Determine the [x, y] coordinate at the center of the cell enclosing the given text.  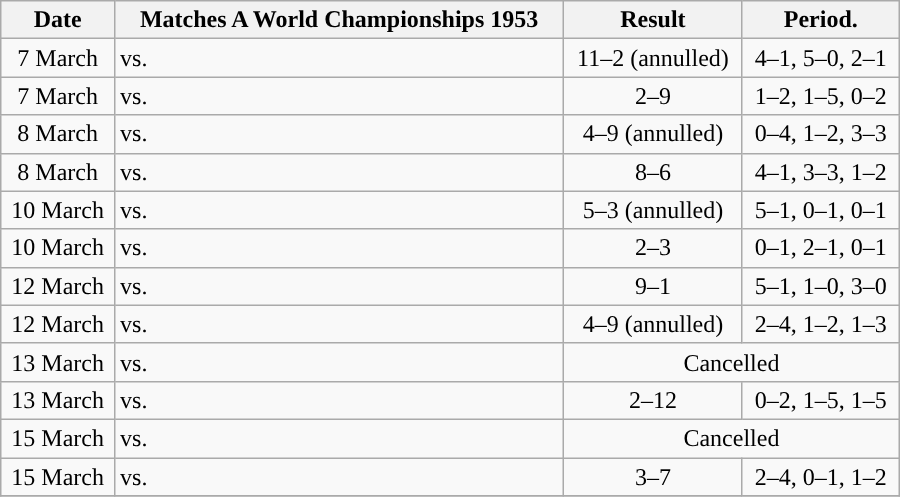
Date [58, 20]
2–3 [654, 248]
3–7 [654, 477]
5–1, 0–1, 0–1 [820, 210]
0–4, 1–2, 3–3 [820, 134]
2–4, 1–2, 1–3 [820, 324]
Period. [820, 20]
Result [654, 20]
2–4, 0–1, 1–2 [820, 477]
8–6 [654, 172]
11–2 (annulled) [654, 58]
Matches A World Championships 1953 [340, 20]
4–1, 3–3, 1–2 [820, 172]
0–1, 2–1, 0–1 [820, 248]
0–2, 1–5, 1–5 [820, 400]
5–1, 1–0, 3–0 [820, 286]
2–12 [654, 400]
1–2, 1–5, 0–2 [820, 96]
2–9 [654, 96]
4–1, 5–0, 2–1 [820, 58]
9–1 [654, 286]
5–3 (annulled) [654, 210]
